Provide the (x, y) coordinate of the cell's center where the given text is located.  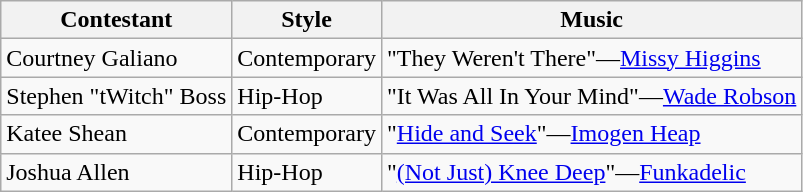
"(Not Just) Knee Deep"—Funkadelic (591, 172)
Music (591, 20)
Courtney Galiano (116, 58)
Stephen "tWitch" Boss (116, 96)
"Hide and Seek"—Imogen Heap (591, 134)
Joshua Allen (116, 172)
Style (307, 20)
"It Was All In Your Mind"—Wade Robson (591, 96)
Katee Shean (116, 134)
"They Weren't There"—Missy Higgins (591, 58)
Contestant (116, 20)
